Return the [x, y] coordinate for the center point of the cell that contains the specified text.  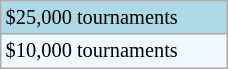
$25,000 tournaments [114, 17]
$10,000 tournaments [114, 51]
